Return the (X, Y) coordinate for the center point of the cell that contains the specified text.  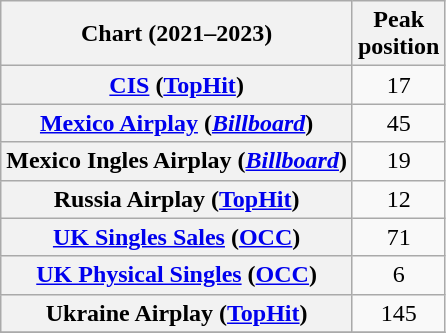
17 (398, 85)
UK Physical Singles (OCC) (177, 275)
Ukraine Airplay (TopHit) (177, 313)
145 (398, 313)
19 (398, 161)
71 (398, 237)
12 (398, 199)
CIS (TopHit) (177, 85)
Mexico Airplay (Billboard) (177, 123)
45 (398, 123)
Chart (2021–2023) (177, 34)
Mexico Ingles Airplay (Billboard) (177, 161)
6 (398, 275)
Russia Airplay (TopHit) (177, 199)
UK Singles Sales (OCC) (177, 237)
Peak position (398, 34)
